Return [X, Y] of the center of cell containing provided text 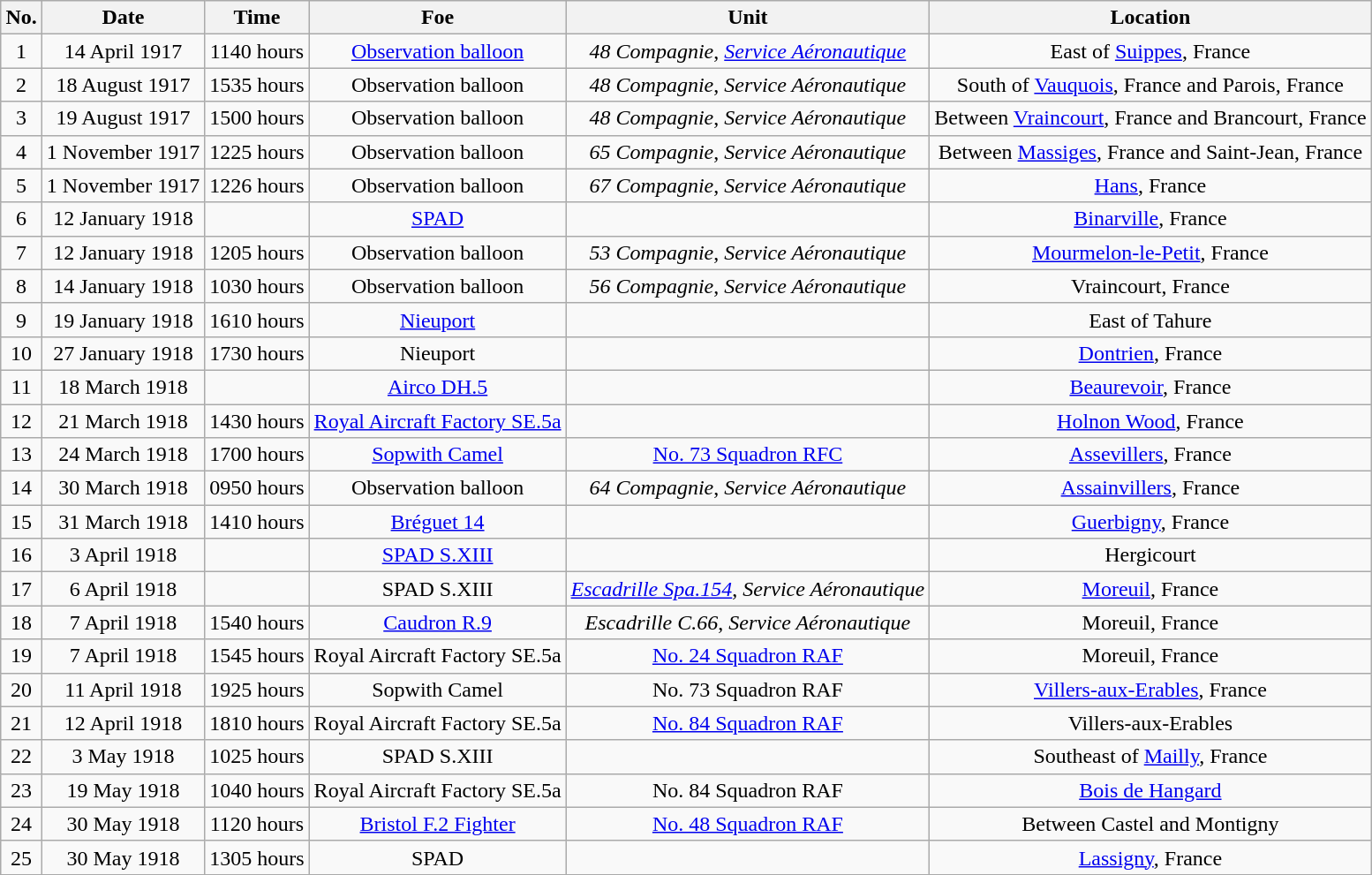
13 [21, 455]
Southeast of Mailly, France [1150, 757]
East of Tahure [1150, 320]
6 [21, 219]
East of Suippes, France [1150, 51]
1025 hours [257, 757]
Escadrille Spa.154, Service Aéronautique [748, 589]
21 [21, 723]
Villers-aux-Erables, France [1150, 690]
1205 hours [257, 253]
Bois de Hangard [1150, 790]
10 [21, 353]
24 March 1918 [123, 455]
Bristol F.2 Fighter [438, 824]
No. 24 Squadron RAF [748, 656]
Dontrien, France [1150, 353]
2 [21, 85]
67 Compagnie, Service Aéronautique [748, 185]
12 April 1918 [123, 723]
No. 73 Squadron RFC [748, 455]
Binarville, France [1150, 219]
1545 hours [257, 656]
Beaurevoir, France [1150, 387]
53 Compagnie, Service Aéronautique [748, 253]
1810 hours [257, 723]
1410 hours [257, 522]
Location [1150, 18]
Hans, France [1150, 185]
1700 hours [257, 455]
8 [21, 286]
14 [21, 488]
19 May 1918 [123, 790]
18 March 1918 [123, 387]
30 March 1918 [123, 488]
18 August 1917 [123, 85]
20 [21, 690]
1925 hours [257, 690]
18 [21, 622]
1226 hours [257, 185]
3 [21, 118]
Date [123, 18]
1430 hours [257, 421]
1610 hours [257, 320]
Guerbigny, France [1150, 522]
0950 hours [257, 488]
Caudron R.9 [438, 622]
Foe [438, 18]
22 [21, 757]
12 [21, 421]
14 January 1918 [123, 286]
17 [21, 589]
31 March 1918 [123, 522]
1305 hours [257, 857]
65 Compagnie, Service Aéronautique [748, 152]
24 [21, 824]
23 [21, 790]
21 March 1918 [123, 421]
Between Vraincourt, France and Brancourt, France [1150, 118]
19 January 1918 [123, 320]
Unit [748, 18]
Mourmelon-le-Petit, France [1150, 253]
1225 hours [257, 152]
11 [21, 387]
1 [21, 51]
Hergicourt [1150, 555]
Escadrille C.66, Service Aéronautique [748, 622]
5 [21, 185]
1730 hours [257, 353]
South of Vauquois, France and Parois, France [1150, 85]
19 August 1917 [123, 118]
Between Castel and Montigny [1150, 824]
3 May 1918 [123, 757]
25 [21, 857]
16 [21, 555]
1540 hours [257, 622]
No. 73 Squadron RAF [748, 690]
No. 48 Squadron RAF [748, 824]
1535 hours [257, 85]
1140 hours [257, 51]
9 [21, 320]
64 Compagnie, Service Aéronautique [748, 488]
7 [21, 253]
11 April 1918 [123, 690]
Between Massiges, France and Saint-Jean, France [1150, 152]
No. [21, 18]
Holnon Wood, France [1150, 421]
Lassigny, France [1150, 857]
14 April 1917 [123, 51]
Assainvillers, France [1150, 488]
Assevillers, France [1150, 455]
Bréguet 14 [438, 522]
Villers-aux-Erables [1150, 723]
1500 hours [257, 118]
15 [21, 522]
6 April 1918 [123, 589]
1040 hours [257, 790]
19 [21, 656]
1120 hours [257, 824]
Vraincourt, France [1150, 286]
Airco DH.5 [438, 387]
1030 hours [257, 286]
4 [21, 152]
Time [257, 18]
3 April 1918 [123, 555]
27 January 1918 [123, 353]
56 Compagnie, Service Aéronautique [748, 286]
